Find where the given text appears and provide that cell's center as [x, y] coordinate. 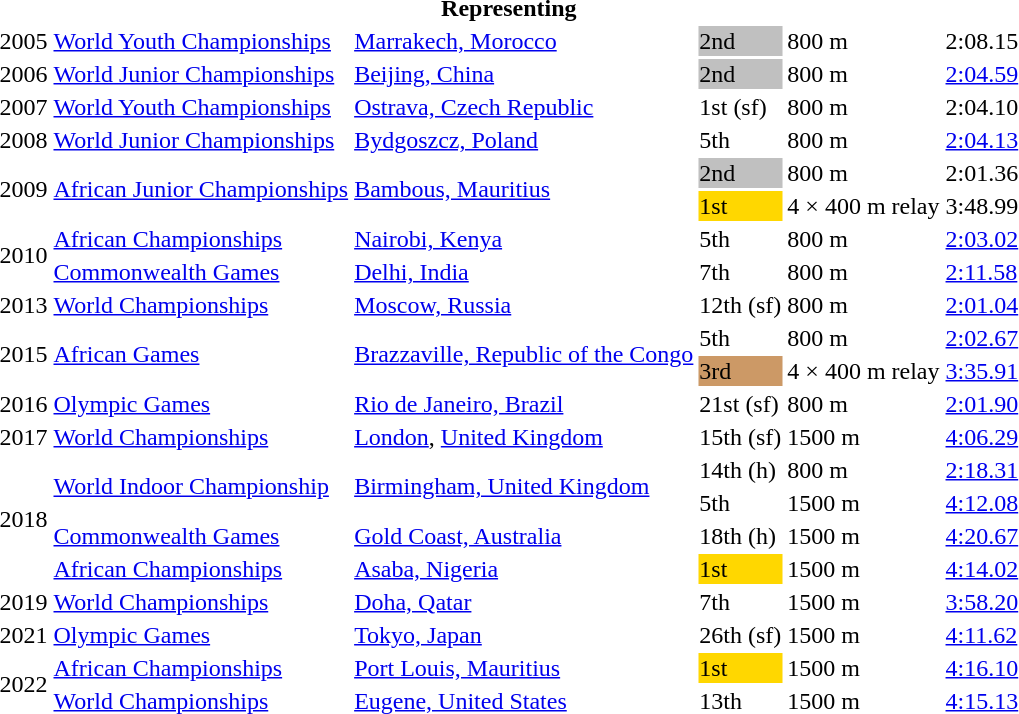
World Indoor Championship [201, 486]
Marrakech, Morocco [524, 41]
Doha, Qatar [524, 602]
Delhi, India [524, 272]
Beijing, China [524, 74]
1st (sf) [740, 107]
Nairobi, Kenya [524, 239]
Birmingham, United Kingdom [524, 486]
12th (sf) [740, 305]
Port Louis, Mauritius [524, 668]
Gold Coast, Australia [524, 536]
Brazzaville, Republic of the Congo [524, 354]
African Junior Championships [201, 190]
Ostrava, Czech Republic [524, 107]
21st (sf) [740, 404]
London, United Kingdom [524, 437]
Bydgoszcz, Poland [524, 140]
Asaba, Nigeria [524, 569]
3rd [740, 371]
African Games [201, 354]
Moscow, Russia [524, 305]
Bambous, Mauritius [524, 190]
18th (h) [740, 536]
26th (sf) [740, 635]
Tokyo, Japan [524, 635]
Rio de Janeiro, Brazil [524, 404]
14th (h) [740, 470]
15th (sf) [740, 437]
